Pinpoint the cell where the given text exists, returning its (X, Y) midpoint coordinate. 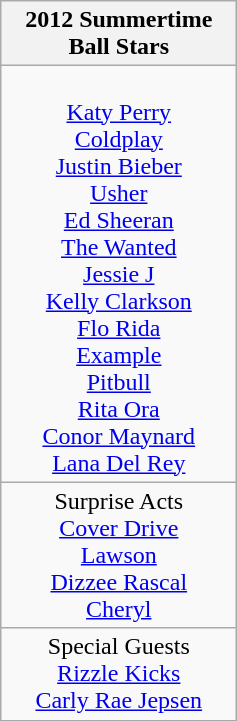
Katy Perry Coldplay Justin Bieber Usher Ed Sheeran The Wanted Jessie J Kelly Clarkson Flo Rida Example Pitbull Rita Ora Conor Maynard Lana Del Rey (119, 274)
2012 Summertime Ball Stars (119, 34)
Special GuestsRizzle Kicks Carly Rae Jepsen (119, 674)
Surprise ActsCover Drive Lawson Dizzee Rascal Cheryl (119, 555)
